From the cell containing the given text, extract its center point as (x, y) coordinate. 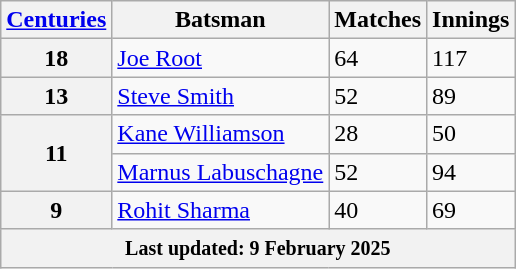
9 (56, 210)
Steve Smith (220, 96)
Joe Root (220, 58)
11 (56, 153)
64 (378, 58)
Last updated: 9 February 2025 (258, 248)
Centuries (56, 20)
Kane Williamson (220, 134)
Matches (378, 20)
28 (378, 134)
50 (471, 134)
Batsman (220, 20)
40 (378, 210)
69 (471, 210)
Rohit Sharma (220, 210)
94 (471, 172)
89 (471, 96)
Marnus Labuschagne (220, 172)
18 (56, 58)
117 (471, 58)
13 (56, 96)
Innings (471, 20)
